For the text-containing cell, return its midpoint in [x, y] coordinate format. 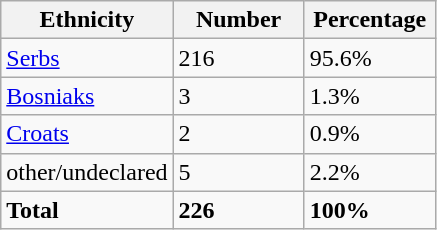
0.9% [370, 134]
226 [238, 210]
216 [238, 58]
Croats [87, 134]
Total [87, 210]
Percentage [370, 20]
Ethnicity [87, 20]
5 [238, 172]
other/undeclared [87, 172]
Number [238, 20]
Serbs [87, 58]
2.2% [370, 172]
2 [238, 134]
1.3% [370, 96]
Bosniaks [87, 96]
95.6% [370, 58]
3 [238, 96]
100% [370, 210]
